Locate the cell with the specified text and output its (X, Y) center coordinate. 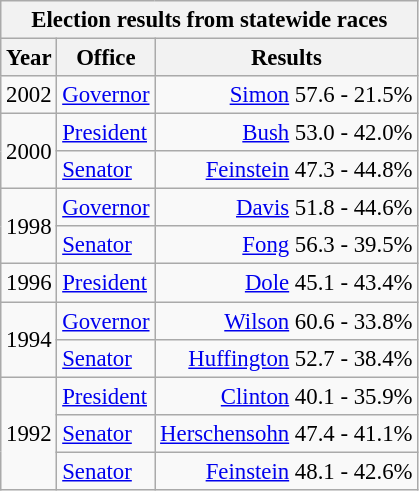
Feinstein 47.3 - 44.8% (286, 170)
Davis 51.8 - 44.6% (286, 208)
1994 (29, 340)
Bush 53.0 - 42.0% (286, 133)
Results (286, 58)
Wilson 60.6 - 33.8% (286, 321)
2002 (29, 95)
Simon 57.6 - 21.5% (286, 95)
Clinton 40.1 - 35.9% (286, 396)
Fong 56.3 - 39.5% (286, 245)
Year (29, 58)
Feinstein 48.1 - 42.6% (286, 471)
Dole 45.1 - 43.4% (286, 283)
1992 (29, 434)
Herschensohn 47.4 - 41.1% (286, 433)
Election results from statewide races (210, 20)
1996 (29, 283)
2000 (29, 152)
Office (106, 58)
Huffington 52.7 - 38.4% (286, 358)
1998 (29, 226)
